Locate the cell with the specified text and output its [x, y] center coordinate. 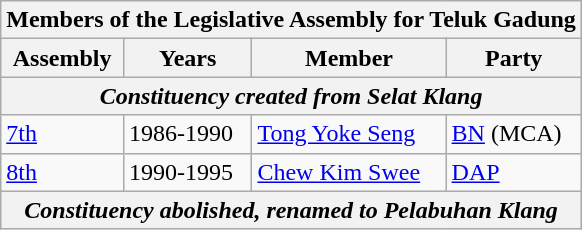
7th [62, 134]
1986-1990 [188, 134]
8th [62, 172]
Constituency created from Selat Klang [292, 96]
Member [349, 58]
Party [514, 58]
1990-1995 [188, 172]
Chew Kim Swee [349, 172]
DAP [514, 172]
Members of the Legislative Assembly for Teluk Gadung [292, 20]
Tong Yoke Seng [349, 134]
Assembly [62, 58]
Constituency abolished, renamed to Pelabuhan Klang [292, 210]
BN (MCA) [514, 134]
Years [188, 58]
